Extract the [x, y] coordinate from the center of the cell holding the provided text.  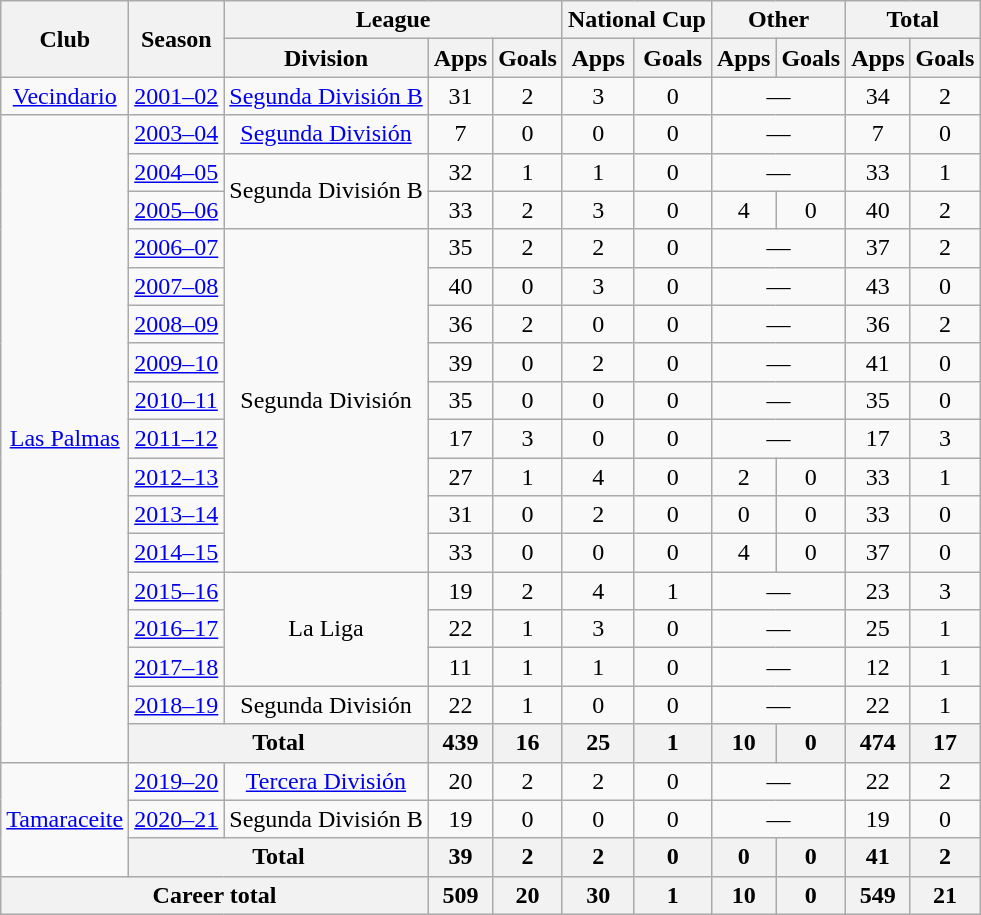
2003–04 [176, 134]
Club [65, 39]
2018–19 [176, 705]
2005–06 [176, 210]
2006–07 [176, 248]
Las Palmas [65, 438]
439 [460, 743]
2017–18 [176, 667]
Season [176, 39]
Tercera División [326, 781]
2015–16 [176, 591]
2008–09 [176, 324]
2012–13 [176, 477]
2013–14 [176, 515]
16 [528, 743]
2016–17 [176, 629]
Tamaraceite [65, 819]
2001–02 [176, 96]
2009–10 [176, 362]
549 [878, 895]
Division [326, 58]
21 [945, 895]
32 [460, 172]
11 [460, 667]
2010–11 [176, 400]
12 [878, 667]
509 [460, 895]
League [394, 20]
23 [878, 591]
National Cup [636, 20]
2020–21 [176, 819]
2007–08 [176, 286]
27 [460, 477]
43 [878, 286]
2014–15 [176, 553]
Vecindario [65, 96]
30 [598, 895]
2004–05 [176, 172]
474 [878, 743]
Other [778, 20]
2011–12 [176, 438]
2019–20 [176, 781]
34 [878, 96]
Career total [214, 895]
La Liga [326, 629]
